Pinpoint the cell where the given text exists, returning its [x, y] midpoint coordinate. 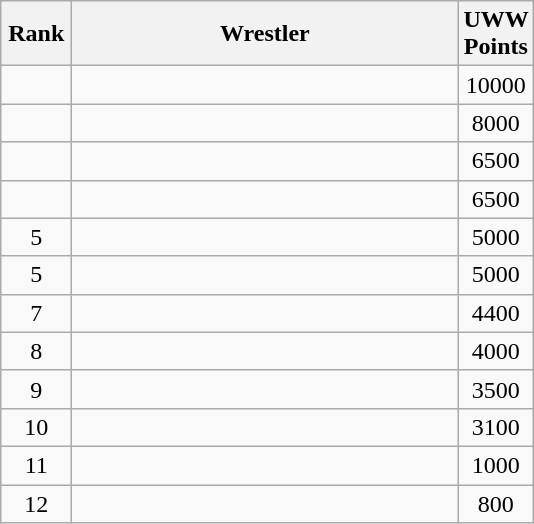
3100 [496, 427]
800 [496, 503]
10000 [496, 85]
8 [36, 351]
4000 [496, 351]
9 [36, 389]
UWW Points [496, 34]
12 [36, 503]
Rank [36, 34]
Wrestler [265, 34]
1000 [496, 465]
11 [36, 465]
7 [36, 313]
4400 [496, 313]
8000 [496, 123]
3500 [496, 389]
10 [36, 427]
